Detect which cell encompasses the target text, then output its [x, y] center coordinate. 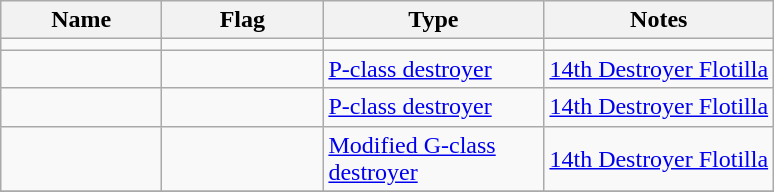
Notes [659, 20]
Flag [242, 20]
Modified G-class destroyer [434, 158]
Type [434, 20]
Name [82, 20]
